Identify which cell holds the provided text, then report its [x, y] central coordinate. 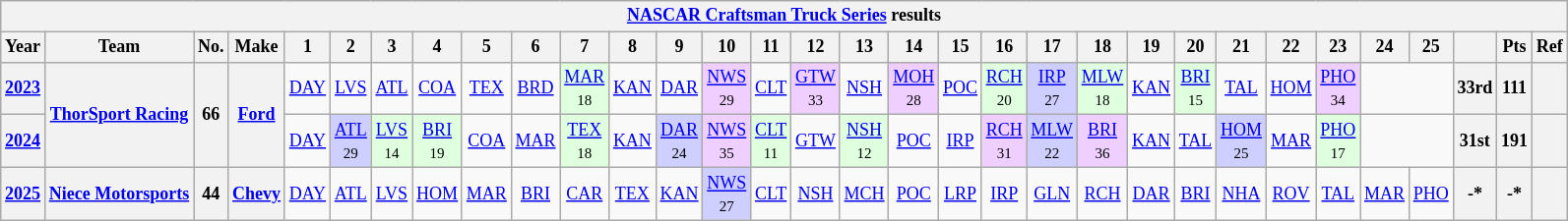
BRI19 [437, 141]
Year [24, 47]
Ford [257, 114]
31st [1474, 141]
GLN [1051, 193]
10 [726, 47]
CAR [585, 193]
11 [772, 47]
3 [392, 47]
No. [211, 47]
Niece Motorsports [118, 193]
21 [1242, 47]
NWS29 [726, 88]
NSH12 [864, 141]
2024 [24, 141]
NWS35 [726, 141]
PHO17 [1339, 141]
LVS14 [392, 141]
TEX18 [585, 141]
BRI36 [1102, 141]
4 [437, 47]
GTW [816, 141]
PHO [1431, 193]
8 [633, 47]
9 [679, 47]
14 [913, 47]
BRI15 [1195, 88]
7 [585, 47]
22 [1291, 47]
2 [350, 47]
MAR18 [585, 88]
12 [816, 47]
44 [211, 193]
1 [307, 47]
20 [1195, 47]
ATL29 [350, 141]
23 [1339, 47]
LRP [961, 193]
MCH [864, 193]
MLW18 [1102, 88]
NWS27 [726, 193]
191 [1515, 141]
NHA [1242, 193]
66 [211, 114]
2023 [24, 88]
Team [118, 47]
19 [1152, 47]
HOM25 [1242, 141]
16 [1004, 47]
6 [535, 47]
RCH [1102, 193]
15 [961, 47]
17 [1051, 47]
GTW33 [816, 88]
NASCAR Craftsman Truck Series results [784, 16]
25 [1431, 47]
DAR24 [679, 141]
5 [486, 47]
24 [1385, 47]
MLW22 [1051, 141]
ThorSport Racing [118, 114]
33rd [1474, 88]
2025 [24, 193]
BRD [535, 88]
Chevy [257, 193]
13 [864, 47]
RCH31 [1004, 141]
Make [257, 47]
RCH20 [1004, 88]
Pts [1515, 47]
ROV [1291, 193]
Ref [1549, 47]
CLT11 [772, 141]
MOH28 [913, 88]
18 [1102, 47]
PHO34 [1339, 88]
111 [1515, 88]
IRP27 [1051, 88]
